Extract the [X, Y] coordinate from the center of the cell holding the provided text.  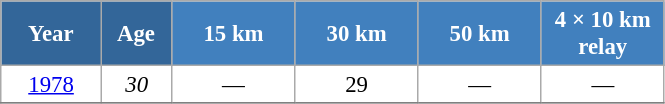
1978 [52, 85]
Year [52, 34]
15 km [234, 34]
4 × 10 km relay [602, 34]
29 [356, 85]
30 km [356, 34]
Age [136, 34]
30 [136, 85]
50 km [480, 34]
